Provide the [X, Y] coordinate of the cell's center where the given text is located.  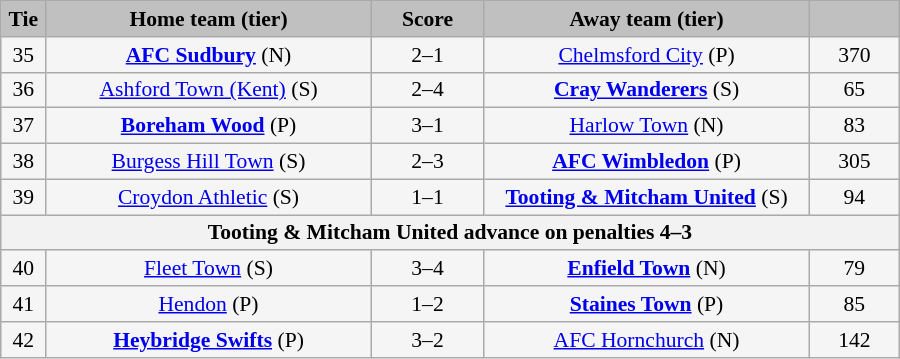
Enfield Town (N) [647, 269]
Tooting & Mitcham United (S) [647, 197]
85 [854, 304]
1–1 [427, 197]
Staines Town (P) [647, 304]
Away team (tier) [647, 19]
65 [854, 90]
2–1 [427, 55]
35 [24, 55]
42 [24, 340]
Ashford Town (Kent) (S) [209, 90]
305 [854, 162]
Hendon (P) [209, 304]
Tooting & Mitcham United advance on penalties 4–3 [450, 233]
Croydon Athletic (S) [209, 197]
83 [854, 126]
Cray Wanderers (S) [647, 90]
41 [24, 304]
Tie [24, 19]
Boreham Wood (P) [209, 126]
36 [24, 90]
AFC Sudbury (N) [209, 55]
2–3 [427, 162]
39 [24, 197]
Heybridge Swifts (P) [209, 340]
3–2 [427, 340]
Chelmsford City (P) [647, 55]
Burgess Hill Town (S) [209, 162]
3–4 [427, 269]
37 [24, 126]
40 [24, 269]
142 [854, 340]
370 [854, 55]
38 [24, 162]
AFC Hornchurch (N) [647, 340]
AFC Wimbledon (P) [647, 162]
Fleet Town (S) [209, 269]
Home team (tier) [209, 19]
3–1 [427, 126]
1–2 [427, 304]
Score [427, 19]
Harlow Town (N) [647, 126]
2–4 [427, 90]
94 [854, 197]
79 [854, 269]
